Scan for the cell matching the given text and deliver its [X, Y] coordinate at center. 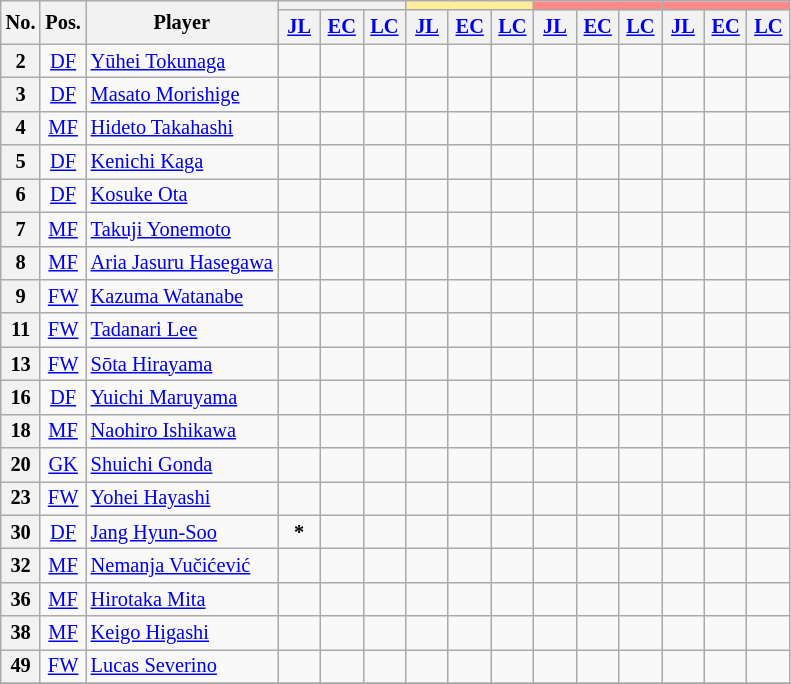
Kenichi Kaga [182, 162]
2 [21, 61]
38 [21, 633]
20 [21, 465]
18 [21, 431]
4 [21, 128]
36 [21, 599]
Naohiro Ishikawa [182, 431]
Jang Hyun-Soo [182, 532]
Kazuma Watanabe [182, 296]
Takuji Yonemoto [182, 229]
Hirotaka Mita [182, 599]
* [300, 532]
Nemanja Vučićević [182, 565]
Kosuke Ota [182, 195]
Masato Morishige [182, 94]
Aria Jasuru Hasegawa [182, 263]
Yuichi Maruyama [182, 397]
Yohei Hayashi [182, 498]
5 [21, 162]
Yūhei Tokunaga [182, 61]
8 [21, 263]
13 [21, 364]
32 [21, 565]
30 [21, 532]
Player [182, 22]
Sōta Hirayama [182, 364]
Pos. [62, 22]
GK [62, 465]
3 [21, 94]
Hideto Takahashi [182, 128]
7 [21, 229]
9 [21, 296]
Keigo Higashi [182, 633]
49 [21, 666]
Shuichi Gonda [182, 465]
23 [21, 498]
No. [21, 22]
16 [21, 397]
Lucas Severino [182, 666]
Tadanari Lee [182, 330]
11 [21, 330]
6 [21, 195]
